Output the [X, Y] coordinate of the center of the cell containing the given text.  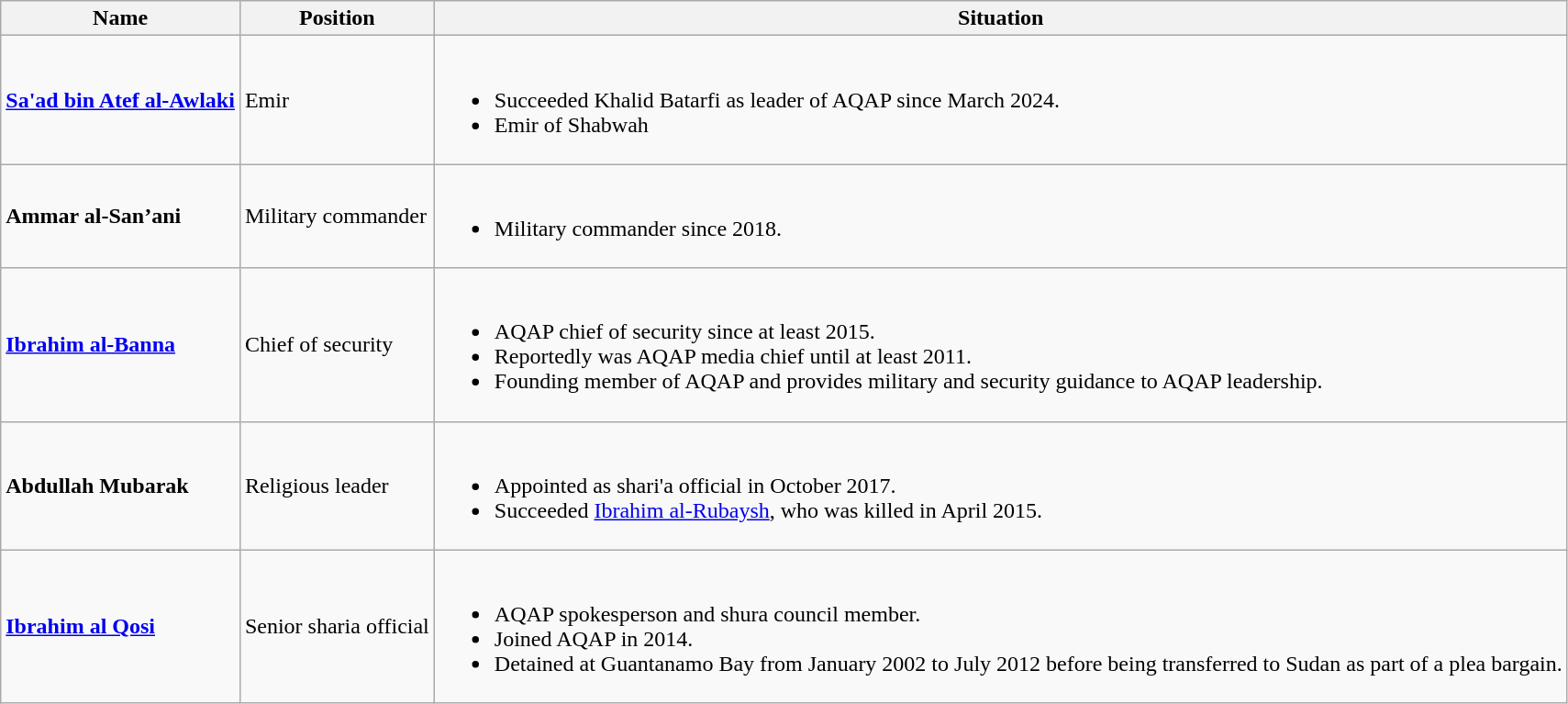
Position [337, 18]
Emir [337, 100]
Abdullah Mubarak [121, 486]
Name [121, 18]
Religious leader [337, 486]
Sa'ad bin Atef al-Awlaki [121, 100]
Ibrahim al-Banna [121, 345]
Ibrahim al Qosi [121, 626]
Military commander since 2018. [1000, 217]
Situation [1000, 18]
Military commander [337, 217]
Ammar al-San’ani [121, 217]
Appointed as shari'a official in October 2017.Succeeded Ibrahim al-Rubaysh, who was killed in April 2015. [1000, 486]
Senior sharia official [337, 626]
Chief of security [337, 345]
Succeeded Khalid Batarfi as leader of AQAP since March 2024.Emir of Shabwah [1000, 100]
